For the text-containing cell, return its midpoint in [x, y] coordinate format. 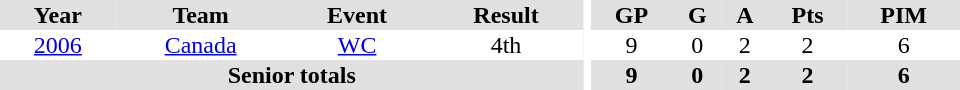
A [745, 15]
GP [631, 15]
G [698, 15]
4th [506, 45]
2006 [58, 45]
WC [358, 45]
Pts [808, 15]
Canada [201, 45]
Senior totals [292, 75]
PIM [904, 15]
Team [201, 15]
Event [358, 15]
Year [58, 15]
Result [506, 15]
